Return the [x, y] coordinate for the center point of the cell that contains the specified text.  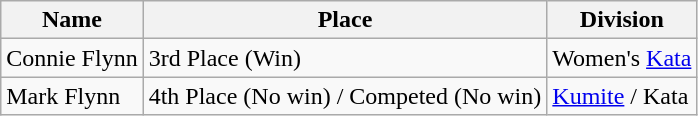
3rd Place (Win) [345, 58]
Division [622, 20]
Place [345, 20]
Name [72, 20]
Women's Kata [622, 58]
Mark Flynn [72, 96]
Connie Flynn [72, 58]
4th Place (No win) / Competed (No win) [345, 96]
Kumite / Kata [622, 96]
